Pinpoint the cell where the given text exists, returning its [X, Y] midpoint coordinate. 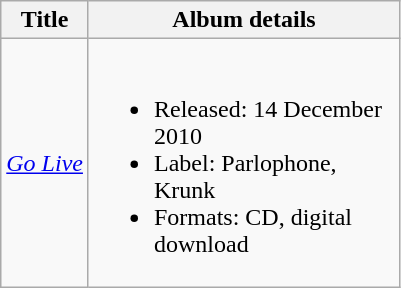
Title [45, 20]
Album details [244, 20]
Released: 14 December 2010Label: Parlophone, KrunkFormats: CD, digital download [244, 163]
Go Live [45, 163]
